Capture the cell that displays the provided text and extract its (X, Y) central coordinate. 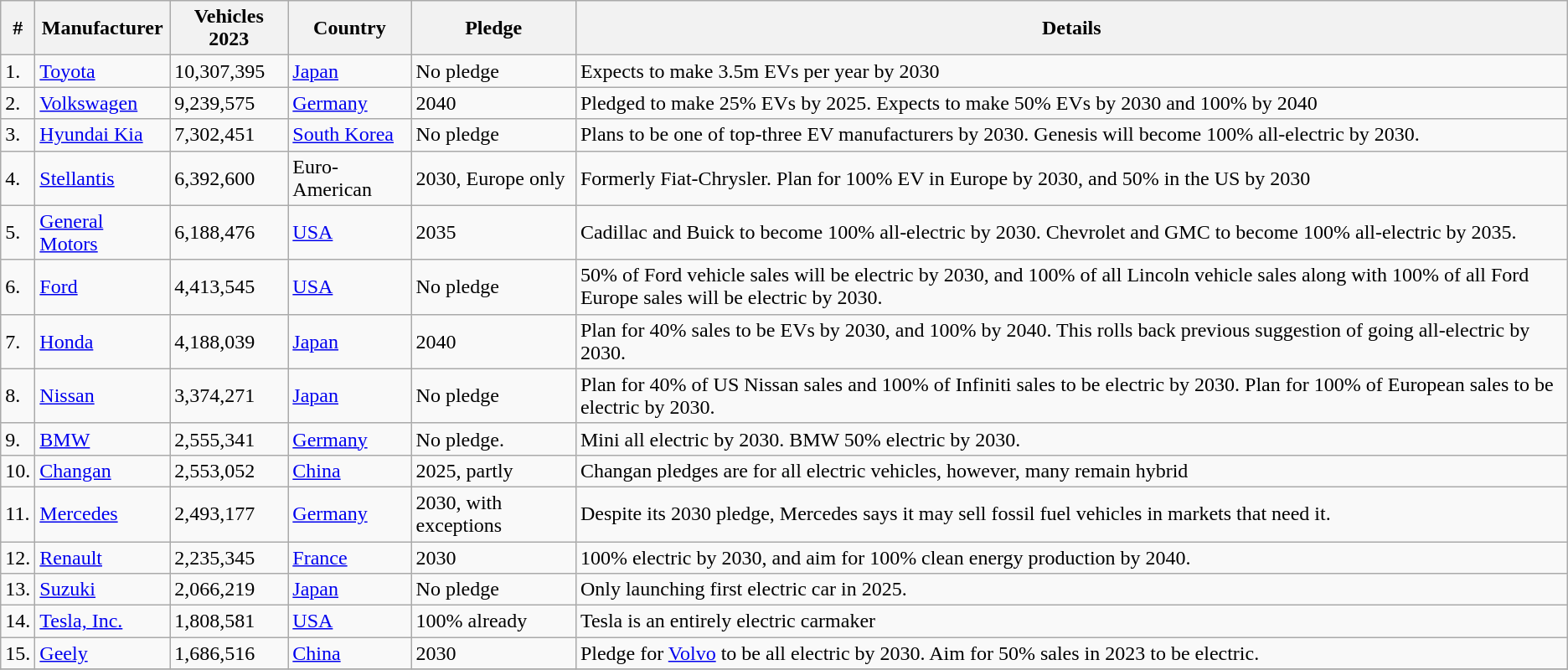
2,555,341 (230, 439)
6,188,476 (230, 233)
Nissan (102, 395)
Euro-American (350, 178)
7. (18, 342)
Expects to make 3.5m EVs per year by 2030 (1071, 71)
South Korea (350, 135)
2035 (493, 233)
10,307,395 (230, 71)
Pledge (493, 28)
2025, partly (493, 471)
2,553,052 (230, 471)
Renault (102, 557)
Plan for 40% sales to be EVs by 2030, and 100% by 2040. This rolls back previous suggestion of going all-electric by 2030. (1071, 342)
# (18, 28)
Mercedes (102, 514)
France (350, 557)
Plans to be one of top-three EV manufacturers by 2030. Genesis will become 100% all-electric by 2030. (1071, 135)
2030, with exceptions (493, 514)
BMW (102, 439)
6,392,600 (230, 178)
3,374,271 (230, 395)
8. (18, 395)
7,302,451 (230, 135)
Plan for 40% of US Nissan sales and 100% of Infiniti sales to be electric by 2030. Plan for 100% of European sales to be electric by 2030. (1071, 395)
Manufacturer (102, 28)
Honda (102, 342)
15. (18, 653)
Pledge for Volvo to be all electric by 2030. Aim for 50% sales in 2023 to be electric. (1071, 653)
1,808,581 (230, 621)
3. (18, 135)
Formerly Fiat-Chrysler. Plan for 100% EV in Europe by 2030, and 50% in the US by 2030 (1071, 178)
Suzuki (102, 590)
1,686,516 (230, 653)
Tesla, Inc. (102, 621)
Despite its 2030 pledge, Mercedes says it may sell fossil fuel vehicles in markets that need it. (1071, 514)
Details (1071, 28)
No pledge. (493, 439)
9,239,575 (230, 103)
Pledged to make 25% EVs by 2025. Expects to make 50% EVs by 2030 and 100% by 2040 (1071, 103)
Geely (102, 653)
1. (18, 71)
2,493,177 (230, 514)
5. (18, 233)
14. (18, 621)
Ford (102, 286)
2. (18, 103)
Stellantis (102, 178)
10. (18, 471)
12. (18, 557)
100% electric by 2030, and aim for 100% clean energy production by 2040. (1071, 557)
Volkswagen (102, 103)
Vehicles 2023 (230, 28)
4,413,545 (230, 286)
Mini all electric by 2030. BMW 50% electric by 2030. (1071, 439)
Toyota (102, 71)
Country (350, 28)
100% already (493, 621)
General Motors (102, 233)
Tesla is an entirely electric carmaker (1071, 621)
4,188,039 (230, 342)
Only launching first electric car in 2025. (1071, 590)
Cadillac and Buick to become 100% all-electric by 2030. Chevrolet and GMC to become 100% all-electric by 2035. (1071, 233)
6. (18, 286)
Hyundai Kia (102, 135)
2030, Europe only (493, 178)
13. (18, 590)
Changan pledges are for all electric vehicles, however, many remain hybrid (1071, 471)
11. (18, 514)
Changan (102, 471)
4. (18, 178)
2,066,219 (230, 590)
9. (18, 439)
2,235,345 (230, 557)
